Pinpoint the cell where the given text exists, returning its [X, Y] midpoint coordinate. 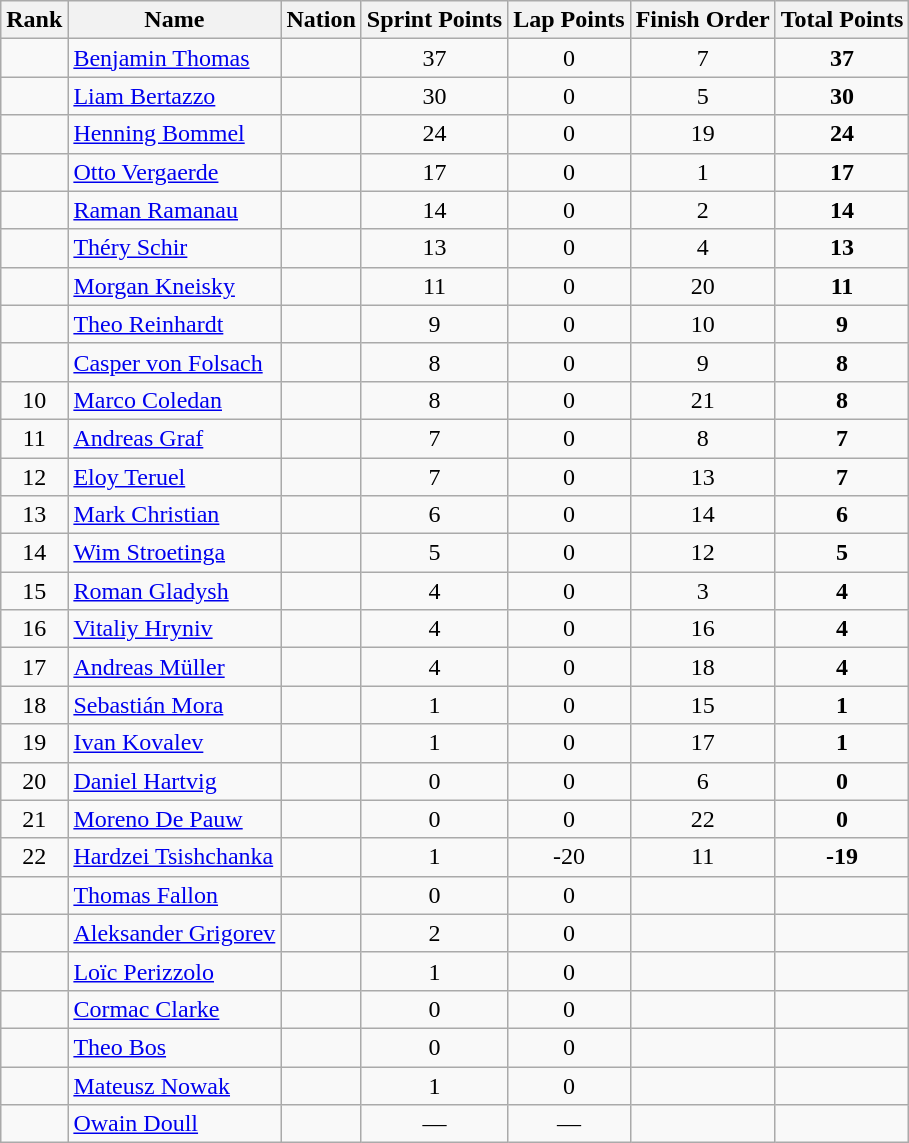
-20 [569, 857]
Ivan Kovalev [174, 743]
Loïc Perizzolo [174, 971]
Name [174, 20]
Theo Bos [174, 1047]
Rank [34, 20]
Henning Bommel [174, 134]
Lap Points [569, 20]
Cormac Clarke [174, 1009]
Finish Order [702, 20]
Vitaliy Hryniv [174, 629]
Liam Bertazzo [174, 96]
Daniel Hartvig [174, 781]
Theo Reinhardt [174, 324]
Nation [321, 20]
Andreas Graf [174, 438]
Mark Christian [174, 515]
3 [702, 591]
Marco Coledan [174, 400]
Wim Stroetinga [174, 553]
Casper von Folsach [174, 362]
Raman Ramanau [174, 210]
Sprint Points [434, 20]
Benjamin Thomas [174, 58]
-19 [842, 857]
Total Points [842, 20]
Aleksander Grigorev [174, 933]
Eloy Teruel [174, 477]
Sebastián Mora [174, 705]
Otto Vergaerde [174, 172]
Théry Schir [174, 248]
Owain Doull [174, 1124]
Moreno De Pauw [174, 819]
Mateusz Nowak [174, 1085]
Roman Gladysh [174, 591]
Thomas Fallon [174, 895]
Hardzei Tsishchanka [174, 857]
Andreas Müller [174, 667]
Morgan Kneisky [174, 286]
